Provide the [x, y] coordinate of the cell's center where the given text is located.  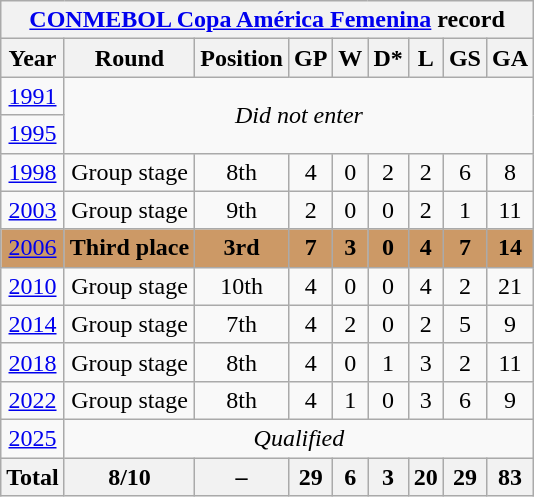
3rd [242, 248]
Total [33, 477]
GA [510, 58]
10th [242, 286]
2018 [33, 362]
1998 [33, 172]
Position [242, 58]
CONMEBOL Copa América Femenina record [268, 20]
GP [310, 58]
2010 [33, 286]
GS [464, 58]
2006 [33, 248]
8/10 [129, 477]
Round [129, 58]
Did not enter [298, 115]
14 [510, 248]
83 [510, 477]
21 [510, 286]
Year [33, 58]
– [242, 477]
5 [464, 324]
D* [388, 58]
Qualified [298, 438]
2025 [33, 438]
8 [510, 172]
W [350, 58]
20 [426, 477]
L [426, 58]
2014 [33, 324]
1995 [33, 134]
9th [242, 210]
2003 [33, 210]
1991 [33, 96]
Third place [129, 248]
2022 [33, 400]
7th [242, 324]
